Detect which cell encompasses the target text, then output its [X, Y] center coordinate. 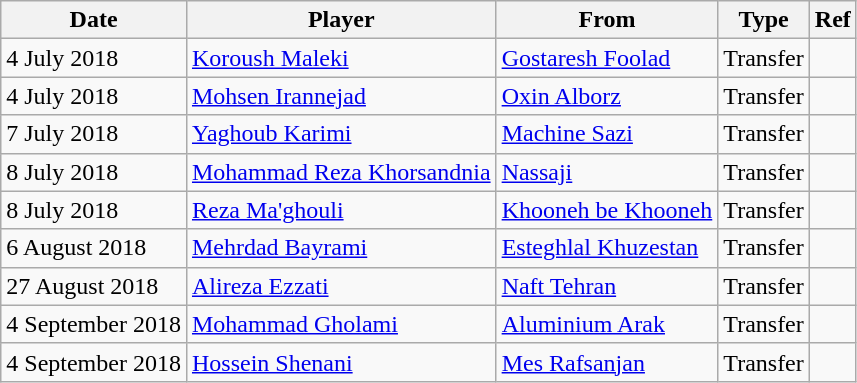
Player [341, 20]
Mohsen Irannejad [341, 96]
Esteghlal Khuzestan [607, 248]
Aluminium Arak [607, 324]
Type [764, 20]
Reza Ma'ghouli [341, 210]
Yaghoub Karimi [341, 134]
Mohammad Gholami [341, 324]
Khooneh be Khooneh [607, 210]
Naft Tehran [607, 286]
7 July 2018 [94, 134]
Ref [832, 20]
Gostaresh Foolad [607, 58]
Mehrdad Bayrami [341, 248]
27 August 2018 [94, 286]
From [607, 20]
6 August 2018 [94, 248]
Mohammad Reza Khorsandnia [341, 172]
Alireza Ezzati [341, 286]
Mes Rafsanjan [607, 362]
Koroush Maleki [341, 58]
Oxin Alborz [607, 96]
Date [94, 20]
Nassaji [607, 172]
Machine Sazi [607, 134]
Hossein Shenani [341, 362]
